Capture the cell that displays the provided text and extract its (X, Y) central coordinate. 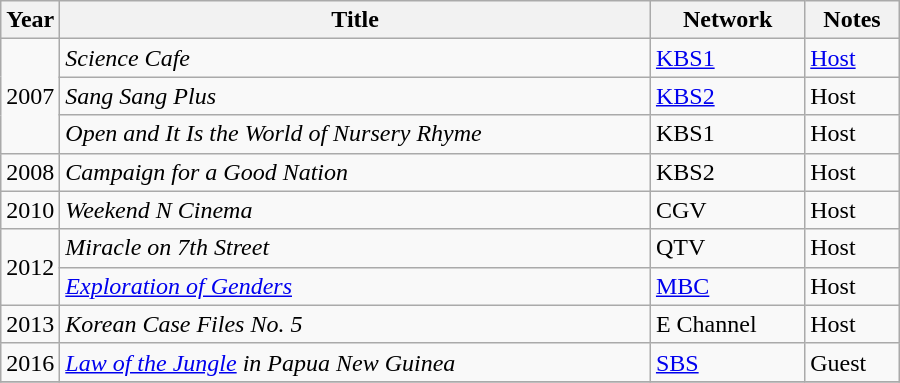
2016 (30, 362)
Notes (852, 20)
Title (356, 20)
CGV (727, 210)
Exploration of Genders (356, 286)
Korean Case Files No. 5 (356, 324)
2010 (30, 210)
Miracle on 7th Street (356, 248)
Sang Sang Plus (356, 96)
2008 (30, 172)
2012 (30, 267)
Law of the Jungle in Papua New Guinea (356, 362)
E Channel (727, 324)
2007 (30, 96)
Campaign for a Good Nation (356, 172)
2013 (30, 324)
Year (30, 20)
MBC (727, 286)
Open and It Is the World of Nursery Rhyme (356, 134)
Guest (852, 362)
Weekend N Cinema (356, 210)
QTV (727, 248)
Network (727, 20)
Science Cafe (356, 58)
SBS (727, 362)
